Detect which cell encompasses the target text, then output its [X, Y] center coordinate. 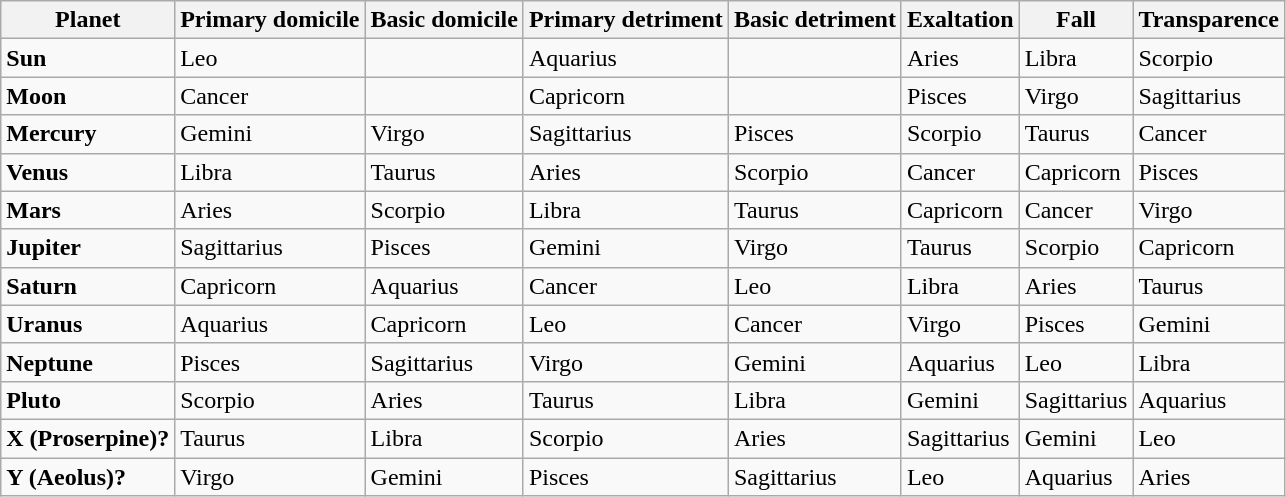
Fall [1076, 20]
Primary domicile [270, 20]
Basic detriment [814, 20]
Neptune [88, 362]
Mercury [88, 134]
X (Proserpine)? [88, 438]
Planet [88, 20]
Venus [88, 172]
Moon [88, 96]
Primary detriment [626, 20]
Saturn [88, 286]
Mars [88, 210]
Uranus [88, 324]
Pluto [88, 400]
Jupiter [88, 248]
Sun [88, 58]
Basic domicile [444, 20]
Transparence [1209, 20]
Exaltation [960, 20]
Y (Aeolus)? [88, 477]
